Identify which cell holds the provided text, then report its [x, y] central coordinate. 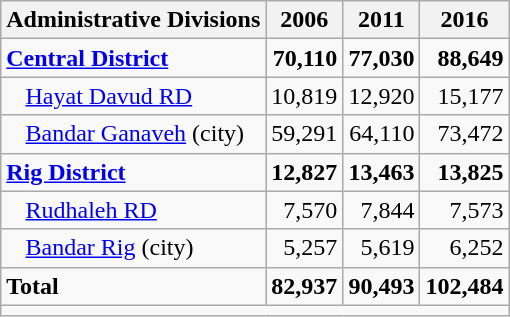
13,463 [382, 172]
70,110 [304, 58]
5,619 [382, 248]
2006 [304, 20]
6,252 [464, 248]
7,570 [304, 210]
15,177 [464, 96]
88,649 [464, 58]
Hayat Davud RD [134, 96]
Administrative Divisions [134, 20]
Bandar Ganaveh (city) [134, 134]
2011 [382, 20]
Central District [134, 58]
2016 [464, 20]
Total [134, 286]
Rudhaleh RD [134, 210]
82,937 [304, 286]
12,920 [382, 96]
Rig District [134, 172]
13,825 [464, 172]
102,484 [464, 286]
64,110 [382, 134]
90,493 [382, 286]
12,827 [304, 172]
73,472 [464, 134]
10,819 [304, 96]
59,291 [304, 134]
7,573 [464, 210]
5,257 [304, 248]
Bandar Rig (city) [134, 248]
77,030 [382, 58]
7,844 [382, 210]
